Scan for the cell matching the given text and deliver its [x, y] coordinate at center. 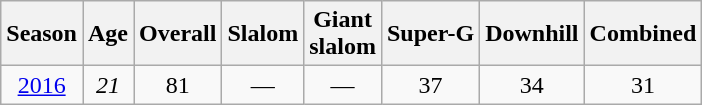
Slalom [263, 34]
Season [42, 34]
Age [108, 34]
81 [178, 85]
34 [532, 85]
Giantslalom [343, 34]
2016 [42, 85]
37 [430, 85]
Overall [178, 34]
Super-G [430, 34]
31 [643, 85]
21 [108, 85]
Combined [643, 34]
Downhill [532, 34]
